Extract the [x, y] coordinate from the center of the cell holding the provided text.  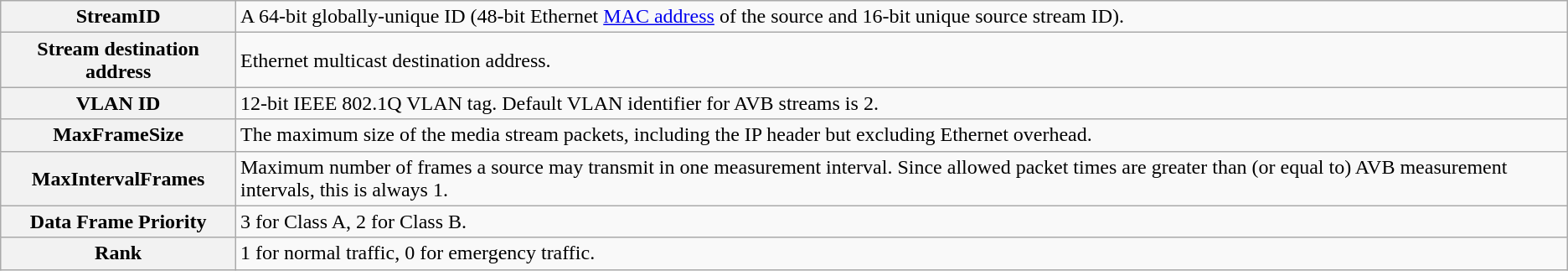
Data Frame Priority [119, 221]
StreamID [119, 17]
1 for normal traffic, 0 for emergency traffic. [901, 253]
A 64-bit globally-unique ID (48-bit Ethernet MAC address of the source and 16-bit unique source stream ID). [901, 17]
Rank [119, 253]
3 for Class A, 2 for Class B. [901, 221]
Stream destination address [119, 60]
Ethernet multicast destination address. [901, 60]
MaxFrameSize [119, 135]
The maximum size of the media stream packets, including the IP header but excluding Ethernet overhead. [901, 135]
12-bit IEEE 802.1Q VLAN tag. Default VLAN identifier for AVB streams is 2. [901, 103]
VLAN ID [119, 103]
MaxIntervalFrames [119, 178]
